Output the [X, Y] coordinate of the center of the cell containing the given text.  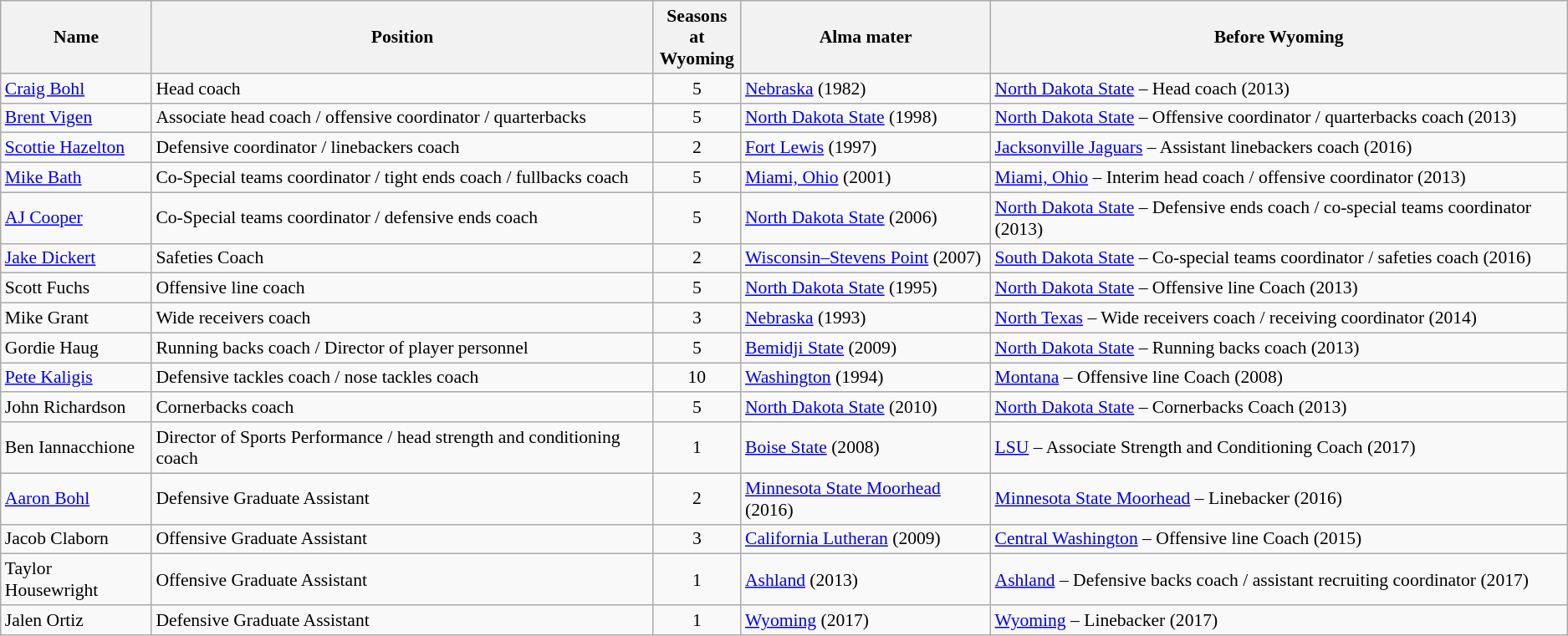
Jacob Claborn [77, 539]
Defensive coordinator / linebackers coach [401, 148]
California Lutheran (2009) [866, 539]
Mike Bath [77, 178]
North Dakota State (1995) [866, 288]
Seasons atWyoming [697, 37]
Taylor Housewright [77, 580]
AJ Cooper [77, 217]
Gordie Haug [77, 348]
Offensive line coach [401, 288]
Jacksonville Jaguars – Assistant linebackers coach (2016) [1279, 148]
Defensive tackles coach / nose tackles coach [401, 378]
Washington (1994) [866, 378]
North Texas – Wide receivers coach / receiving coordinator (2014) [1279, 318]
North Dakota State (2006) [866, 217]
Jake Dickert [77, 258]
Safeties Coach [401, 258]
Scott Fuchs [77, 288]
Aaron Bohl [77, 498]
North Dakota State (2010) [866, 408]
Position [401, 37]
Director of Sports Performance / head strength and conditioning coach [401, 448]
South Dakota State – Co-special teams coordinator / safeties coach (2016) [1279, 258]
LSU – Associate Strength and Conditioning Coach (2017) [1279, 448]
Ashland (2013) [866, 580]
Co-Special teams coordinator / tight ends coach / fullbacks coach [401, 178]
Name [77, 37]
Nebraska (1982) [866, 89]
North Dakota State – Defensive ends coach / co-special teams coordinator (2013) [1279, 217]
Before Wyoming [1279, 37]
Alma mater [866, 37]
Scottie Hazelton [77, 148]
North Dakota State – Offensive line Coach (2013) [1279, 288]
Wide receivers coach [401, 318]
Running backs coach / Director of player personnel [401, 348]
Minnesota State Moorhead (2016) [866, 498]
Brent Vigen [77, 118]
Ashland – Defensive backs coach / assistant recruiting coordinator (2017) [1279, 580]
10 [697, 378]
Pete Kaligis [77, 378]
Miami, Ohio (2001) [866, 178]
North Dakota State – Cornerbacks Coach (2013) [1279, 408]
Ben Iannacchione [77, 448]
North Dakota State – Offensive coordinator / quarterbacks coach (2013) [1279, 118]
Associate head coach / offensive coordinator / quarterbacks [401, 118]
Nebraska (1993) [866, 318]
Jalen Ortiz [77, 620]
Minnesota State Moorhead – Linebacker (2016) [1279, 498]
Head coach [401, 89]
Central Washington – Offensive line Coach (2015) [1279, 539]
North Dakota State – Head coach (2013) [1279, 89]
Co-Special teams coordinator / defensive ends coach [401, 217]
Boise State (2008) [866, 448]
Wisconsin–Stevens Point (2007) [866, 258]
Fort Lewis (1997) [866, 148]
Bemidji State (2009) [866, 348]
Montana – Offensive line Coach (2008) [1279, 378]
North Dakota State (1998) [866, 118]
Craig Bohl [77, 89]
North Dakota State – Running backs coach (2013) [1279, 348]
John Richardson [77, 408]
Cornerbacks coach [401, 408]
Wyoming – Linebacker (2017) [1279, 620]
Miami, Ohio – Interim head coach / offensive coordinator (2013) [1279, 178]
Mike Grant [77, 318]
Wyoming (2017) [866, 620]
